Identify which cell holds the provided text, then report its (x, y) central coordinate. 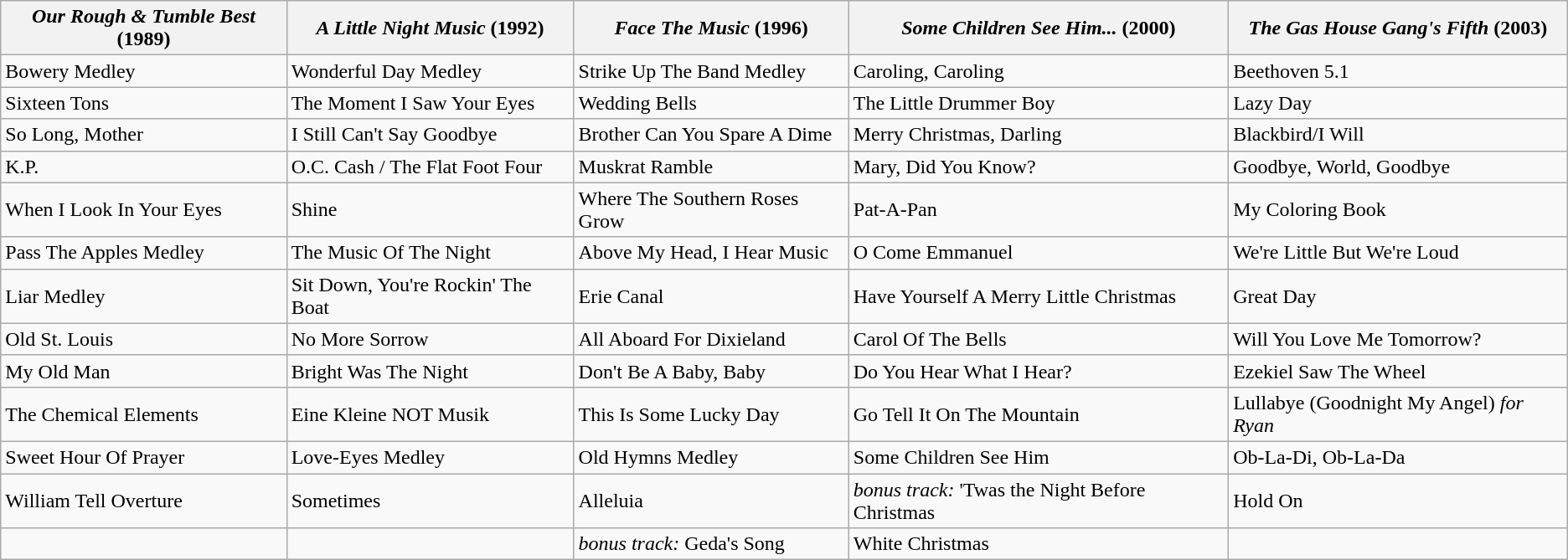
Pat-A-Pan (1039, 209)
Brother Can You Spare A Dime (711, 135)
bonus track: 'Twas the Night Before Christmas (1039, 501)
The Gas House Gang's Fifth (2003) (1399, 28)
Will You Love Me Tomorrow? (1399, 339)
Sit Down, You're Rockin' The Boat (431, 296)
Hold On (1399, 501)
Beethoven 5.1 (1399, 71)
Strike Up The Band Medley (711, 71)
Sometimes (431, 501)
I Still Can't Say Goodbye (431, 135)
Carol Of The Bells (1039, 339)
Go Tell It On The Mountain (1039, 414)
bonus track: Geda's Song (711, 544)
When I Look In Your Eyes (144, 209)
Erie Canal (711, 296)
Some Children See Him (1039, 457)
White Christmas (1039, 544)
K.P. (144, 167)
Face The Music (1996) (711, 28)
Our Rough & Tumble Best (1989) (144, 28)
Shine (431, 209)
Great Day (1399, 296)
Do You Hear What I Hear? (1039, 371)
Old Hymns Medley (711, 457)
Sweet Hour Of Prayer (144, 457)
Goodbye, World, Goodbye (1399, 167)
Bright Was The Night (431, 371)
The Music Of The Night (431, 253)
Have Yourself A Merry Little Christmas (1039, 296)
Some Children See Him... (2000) (1039, 28)
Eine Kleine NOT Musik (431, 414)
Caroling, Caroling (1039, 71)
We're Little But We're Loud (1399, 253)
My Old Man (144, 371)
So Long, Mother (144, 135)
Lullabye (Goodnight My Angel) for Ryan (1399, 414)
Don't Be A Baby, Baby (711, 371)
The Moment I Saw Your Eyes (431, 103)
Above My Head, I Hear Music (711, 253)
O Come Emmanuel (1039, 253)
Alleluia (711, 501)
Ezekiel Saw The Wheel (1399, 371)
Pass The Apples Medley (144, 253)
O.C. Cash / The Flat Foot Four (431, 167)
Where The Southern Roses Grow (711, 209)
William Tell Overture (144, 501)
Love-Eyes Medley (431, 457)
Old St. Louis (144, 339)
The Little Drummer Boy (1039, 103)
Wedding Bells (711, 103)
A Little Night Music (1992) (431, 28)
Wonderful Day Medley (431, 71)
Sixteen Tons (144, 103)
All Aboard For Dixieland (711, 339)
Muskrat Ramble (711, 167)
Bowery Medley (144, 71)
This Is Some Lucky Day (711, 414)
Ob-La-Di, Ob-La-Da (1399, 457)
Merry Christmas, Darling (1039, 135)
No More Sorrow (431, 339)
Blackbird/I Will (1399, 135)
My Coloring Book (1399, 209)
Mary, Did You Know? (1039, 167)
Liar Medley (144, 296)
The Chemical Elements (144, 414)
Lazy Day (1399, 103)
